Find where the given text appears and provide that cell's center as (X, Y) coordinate. 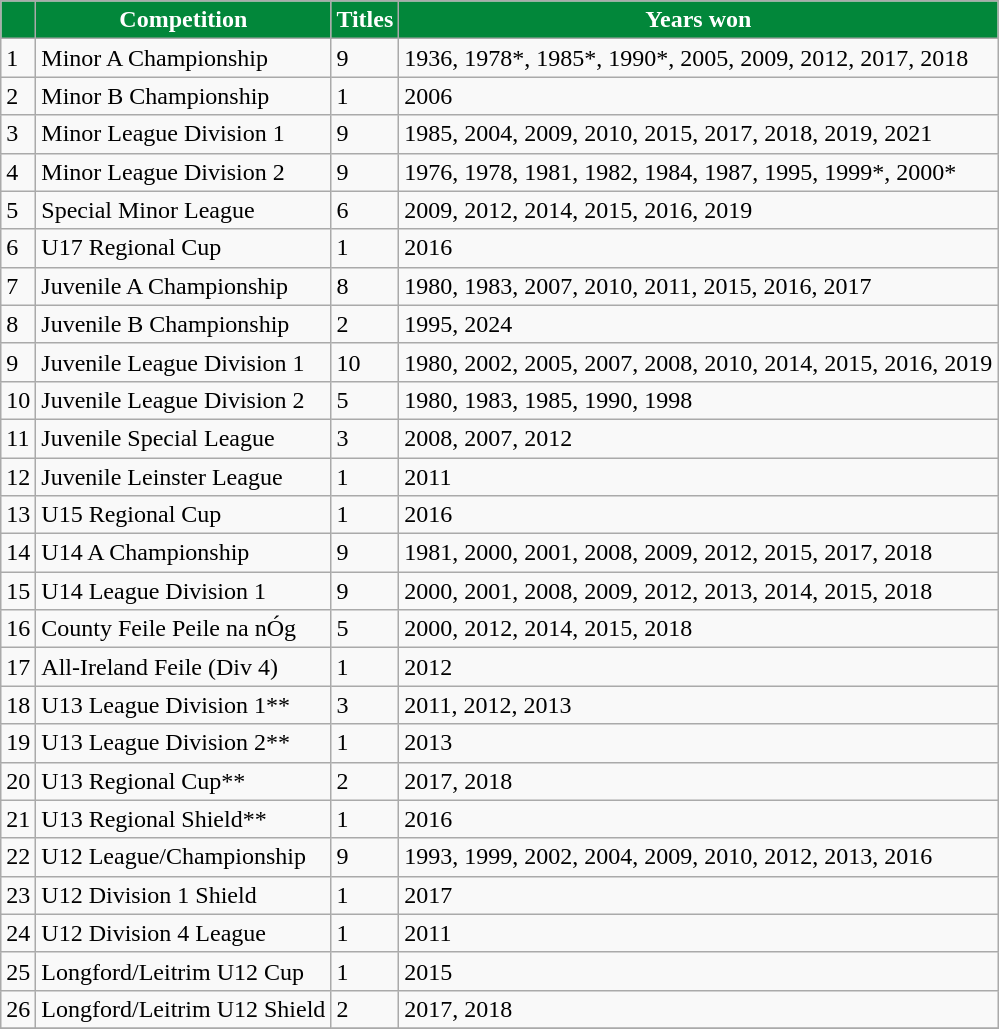
22 (18, 857)
16 (18, 629)
17 (18, 667)
2008, 2007, 2012 (698, 438)
1980, 1983, 2007, 2010, 2011, 2015, 2016, 2017 (698, 286)
County Feile Peile na nÓg (184, 629)
24 (18, 933)
Minor B Championship (184, 96)
23 (18, 895)
11 (18, 438)
2006 (698, 96)
18 (18, 705)
Juvenile League Division 2 (184, 400)
Minor A Championship (184, 58)
2000, 2012, 2014, 2015, 2018 (698, 629)
1993, 1999, 2002, 2004, 2009, 2010, 2012, 2013, 2016 (698, 857)
U12 Division 4 League (184, 933)
Longford/Leitrim U12 Cup (184, 971)
2013 (698, 743)
21 (18, 819)
U14 A Championship (184, 553)
Titles (365, 20)
1995, 2024 (698, 324)
U15 Regional Cup (184, 515)
Juvenile Leinster League (184, 477)
Minor League Division 2 (184, 172)
Longford/Leitrim U12 Shield (184, 1009)
15 (18, 591)
2000, 2001, 2008, 2009, 2012, 2013, 2014, 2015, 2018 (698, 591)
1976, 1978, 1981, 1982, 1984, 1987, 1995, 1999*, 2000* (698, 172)
U12 Division 1 Shield (184, 895)
14 (18, 553)
U14 League Division 1 (184, 591)
Special Minor League (184, 210)
7 (18, 286)
1936, 1978*, 1985*, 1990*, 2005, 2009, 2012, 2017, 2018 (698, 58)
Juvenile League Division 1 (184, 362)
2017 (698, 895)
Minor League Division 1 (184, 134)
2015 (698, 971)
U13 League Division 2** (184, 743)
19 (18, 743)
20 (18, 781)
12 (18, 477)
U12 League/Championship (184, 857)
Competition (184, 20)
Juvenile A Championship (184, 286)
All-Ireland Feile (Div 4) (184, 667)
Years won (698, 20)
U13 Regional Cup** (184, 781)
1981, 2000, 2001, 2008, 2009, 2012, 2015, 2017, 2018 (698, 553)
2009, 2012, 2014, 2015, 2016, 2019 (698, 210)
U13 Regional Shield** (184, 819)
Juvenile Special League (184, 438)
2011, 2012, 2013 (698, 705)
1980, 1983, 1985, 1990, 1998 (698, 400)
U13 League Division 1** (184, 705)
4 (18, 172)
U17 Regional Cup (184, 248)
Juvenile B Championship (184, 324)
1980, 2002, 2005, 2007, 2008, 2010, 2014, 2015, 2016, 2019 (698, 362)
13 (18, 515)
26 (18, 1009)
2012 (698, 667)
1985, 2004, 2009, 2010, 2015, 2017, 2018, 2019, 2021 (698, 134)
25 (18, 971)
